Pinpoint the cell where the given text exists, returning its (x, y) midpoint coordinate. 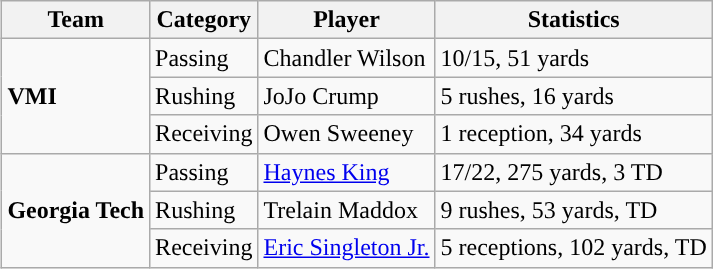
Statistics (574, 20)
1 reception, 34 yards (574, 134)
10/15, 51 yards (574, 58)
Chandler Wilson (346, 58)
VMI (76, 96)
Haynes King (346, 172)
5 rushes, 16 yards (574, 96)
Owen Sweeney (346, 134)
Trelain Maddox (346, 210)
JoJo Crump (346, 96)
Category (204, 20)
Georgia Tech (76, 210)
Team (76, 20)
9 rushes, 53 yards, TD (574, 210)
Eric Singleton Jr. (346, 248)
Player (346, 20)
17/22, 275 yards, 3 TD (574, 172)
5 receptions, 102 yards, TD (574, 248)
